Return the (X, Y) coordinate for the center point of the cell that contains the specified text.  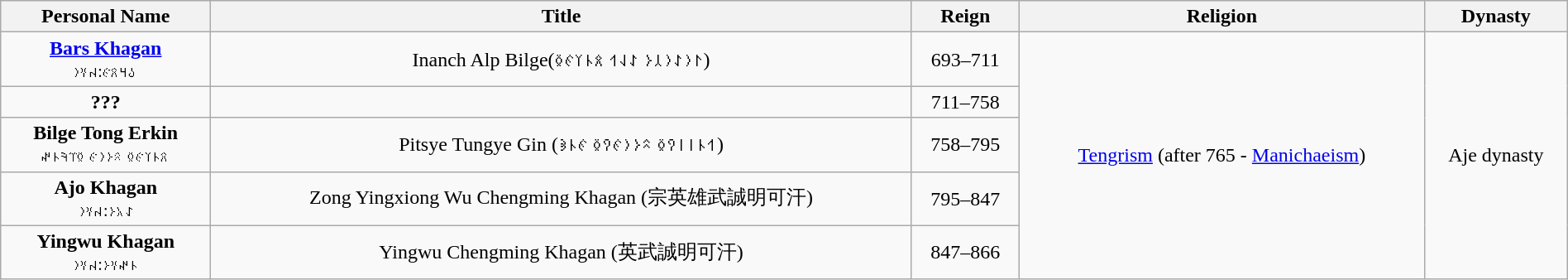
Title (562, 17)
Inanch Alp Bilge(𐰃𐰣𐰀𐰣𐰲𐰆 𐰀𐰞𐰯 𐰋𐰄𐰠𐰏𐰅) (562, 60)
711–758 (965, 102)
Aje dynasty (1495, 156)
Bars Khagan 𐰴𐰍𐰣‎:𐰉𐰺𐰋𐰏 (106, 60)
Religion (1221, 17)
847–866 (965, 252)
Ajo Khagan 𐰴𐰍𐰣‎:𐰀𐰳𐰆 (106, 199)
795–847 (965, 199)
Dynasty (1495, 17)
Tengrism (after 765 - Manichaeism) (1221, 156)
Personal Name (106, 17)
693–711 (965, 60)
758–795 (965, 144)
??? (106, 102)
Yingwu Khagan 𐰴𐰍𐰣‎:𐰄𐰤𐰍𐰆 (106, 252)
Reign (965, 17)
Yingwu Chengming Khagan (英武誠明可汗) (562, 252)
Zong Yingxiong Wu Chengming Khagan (宗英雄武誠明可汗) (562, 199)
Bilge Tong Erkin 𐰋𐰄𐰠𐰏𐰅 𐱄𐰆𐰣𐰏 𐰅𐰼𐰚𐰄𐰤 (106, 144)
Pitsye Tungye Gin (𐰯𐰄𐰾𐰾𐰘𐰅 𐱄𐰆𐰣𐰏𐰘𐰅 𐰏𐰄𐰪) (562, 144)
